From the cell containing the given text, extract its center point as (x, y) coordinate. 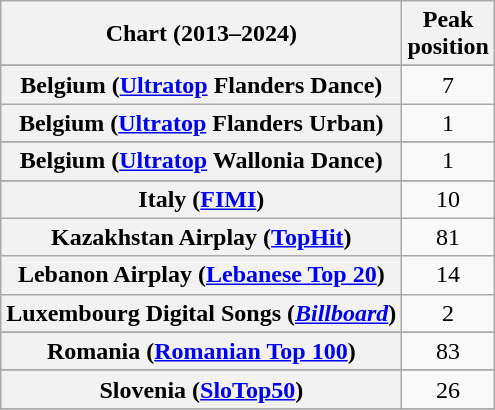
14 (448, 275)
Belgium (Ultratop Flanders Dance) (202, 85)
Romania (Romanian Top 100) (202, 351)
Slovenia (SloTop50) (202, 389)
Chart (2013–2024) (202, 34)
Lebanon Airplay (Lebanese Top 20) (202, 275)
2 (448, 313)
Peakposition (448, 34)
Belgium (Ultratop Wallonia Dance) (202, 161)
Luxembourg Digital Songs (Billboard) (202, 313)
83 (448, 351)
Kazakhstan Airplay (TopHit) (202, 237)
81 (448, 237)
Belgium (Ultratop Flanders Urban) (202, 123)
26 (448, 389)
Italy (FIMI) (202, 199)
7 (448, 85)
10 (448, 199)
